Detect which cell encompasses the target text, then output its (X, Y) center coordinate. 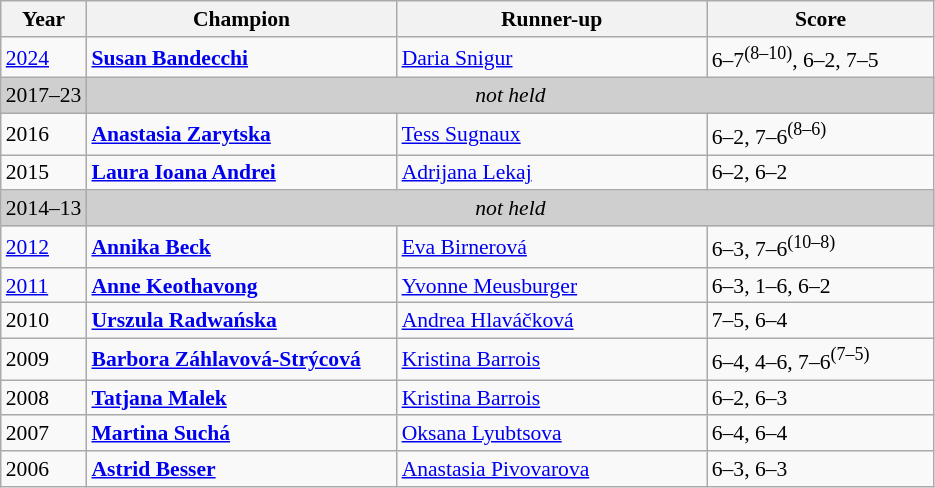
Anastasia Pivovarova (552, 469)
Barbora Záhlavová-Strýcová (241, 360)
6–3, 1–6, 6–2 (821, 286)
Yvonne Meusburger (552, 286)
Champion (241, 19)
2015 (44, 173)
2009 (44, 360)
2011 (44, 286)
Anastasia Zarytska (241, 134)
Andrea Hlaváčková (552, 321)
2016 (44, 134)
Daria Snigur (552, 58)
Susan Bandecchi (241, 58)
2017–23 (44, 96)
2007 (44, 434)
6–7(8–10), 6–2, 7–5 (821, 58)
6–3, 6–3 (821, 469)
Adrijana Lekaj (552, 173)
Tess Sugnaux (552, 134)
2014–13 (44, 209)
6–2, 7–6(8–6) (821, 134)
Runner-up (552, 19)
2008 (44, 398)
Year (44, 19)
2012 (44, 246)
2010 (44, 321)
2006 (44, 469)
Martina Suchá (241, 434)
6–2, 6–2 (821, 173)
Astrid Besser (241, 469)
6–3, 7–6(10–8) (821, 246)
Eva Birnerová (552, 246)
6–4, 4–6, 7–6(7–5) (821, 360)
Oksana Lyubtsova (552, 434)
2024 (44, 58)
Laura Ioana Andrei (241, 173)
Tatjana Malek (241, 398)
Anne Keothavong (241, 286)
Score (821, 19)
6–2, 6–3 (821, 398)
6–4, 6–4 (821, 434)
Urszula Radwańska (241, 321)
Annika Beck (241, 246)
7–5, 6–4 (821, 321)
